Determine the [x, y] coordinate at the center of the cell enclosing the given text.  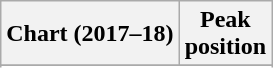
Chart (2017–18) [90, 34]
Peak position [225, 34]
